Search for the cell housing the specified text and yield its [x, y] center coordinate. 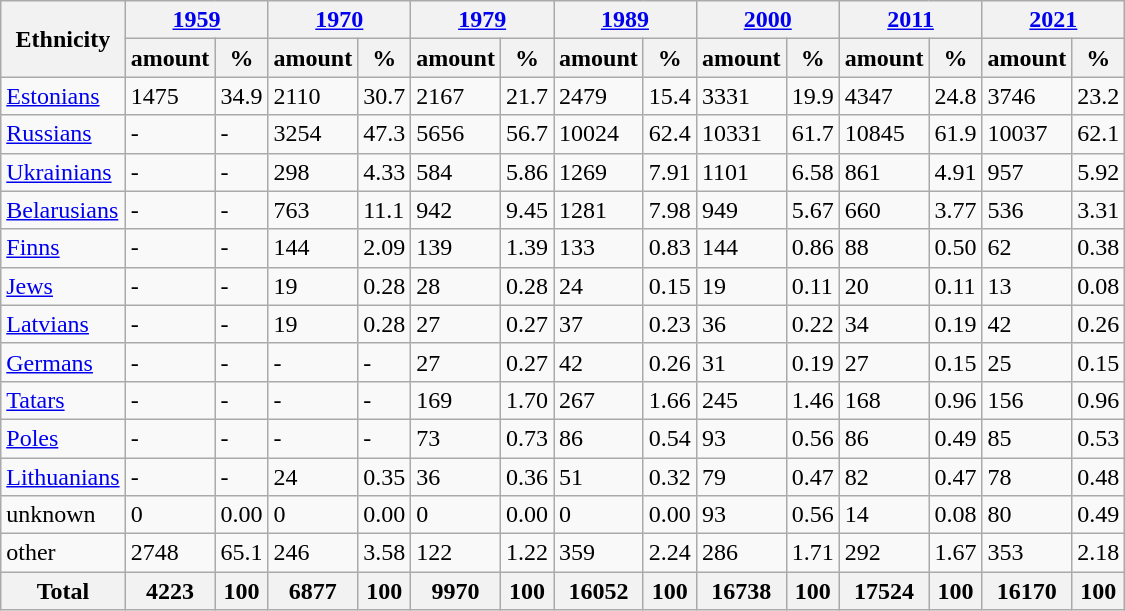
Tatars [63, 400]
Ethnicity [63, 39]
34.9 [242, 96]
1281 [599, 210]
133 [599, 248]
30.7 [384, 96]
7.98 [670, 210]
1.67 [956, 553]
353 [1027, 553]
3254 [313, 134]
2021 [1054, 20]
Poles [63, 438]
14 [884, 515]
0.83 [670, 248]
3331 [741, 96]
10845 [884, 134]
1269 [599, 172]
1.46 [812, 400]
0.53 [1098, 438]
9.45 [526, 210]
2011 [910, 20]
65.1 [242, 553]
5.92 [1098, 172]
1101 [741, 172]
2110 [313, 96]
61.7 [812, 134]
949 [741, 210]
Lithuanians [63, 477]
88 [884, 248]
62.4 [670, 134]
73 [456, 438]
Finns [63, 248]
82 [884, 477]
24.8 [956, 96]
1959 [196, 20]
5656 [456, 134]
0.36 [526, 477]
80 [1027, 515]
660 [884, 210]
7.91 [670, 172]
246 [313, 553]
1.71 [812, 553]
56.7 [526, 134]
0.50 [956, 248]
17524 [884, 591]
4.33 [384, 172]
0.38 [1098, 248]
1970 [340, 20]
0.23 [670, 324]
4223 [170, 591]
5.67 [812, 210]
Belarusians [63, 210]
584 [456, 172]
23.2 [1098, 96]
79 [741, 477]
Ukrainians [63, 172]
5.86 [526, 172]
47.3 [384, 134]
267 [599, 400]
85 [1027, 438]
61.9 [956, 134]
3.77 [956, 210]
10331 [741, 134]
2748 [170, 553]
1979 [482, 20]
16738 [741, 591]
Russians [63, 134]
10037 [1027, 134]
0.73 [526, 438]
3746 [1027, 96]
0.35 [384, 477]
6877 [313, 591]
4.91 [956, 172]
139 [456, 248]
0.48 [1098, 477]
1.70 [526, 400]
169 [456, 400]
3.31 [1098, 210]
62 [1027, 248]
1.39 [526, 248]
Total [63, 591]
15.4 [670, 96]
37 [599, 324]
9970 [456, 591]
16170 [1027, 591]
0.54 [670, 438]
359 [599, 553]
21.7 [526, 96]
0.86 [812, 248]
16052 [599, 591]
298 [313, 172]
51 [599, 477]
1989 [626, 20]
122 [456, 553]
Germans [63, 362]
763 [313, 210]
0.32 [670, 477]
28 [456, 286]
0.22 [812, 324]
861 [884, 172]
1.22 [526, 553]
1.66 [670, 400]
168 [884, 400]
11.1 [384, 210]
245 [741, 400]
1475 [170, 96]
2000 [768, 20]
13 [1027, 286]
957 [1027, 172]
25 [1027, 362]
942 [456, 210]
156 [1027, 400]
286 [741, 553]
19.9 [812, 96]
Jews [63, 286]
20 [884, 286]
6.58 [812, 172]
34 [884, 324]
Estonians [63, 96]
292 [884, 553]
3.58 [384, 553]
unknown [63, 515]
4347 [884, 96]
2167 [456, 96]
62.1 [1098, 134]
2479 [599, 96]
Latvians [63, 324]
10024 [599, 134]
31 [741, 362]
78 [1027, 477]
2.24 [670, 553]
536 [1027, 210]
other [63, 553]
2.09 [384, 248]
2.18 [1098, 553]
